Scan for the cell matching the given text and deliver its (X, Y) coordinate at center. 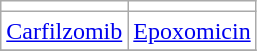
Epoxomicin (192, 31)
Carfilzomib (64, 31)
